Output the [x, y] coordinate of the center of the cell containing the given text.  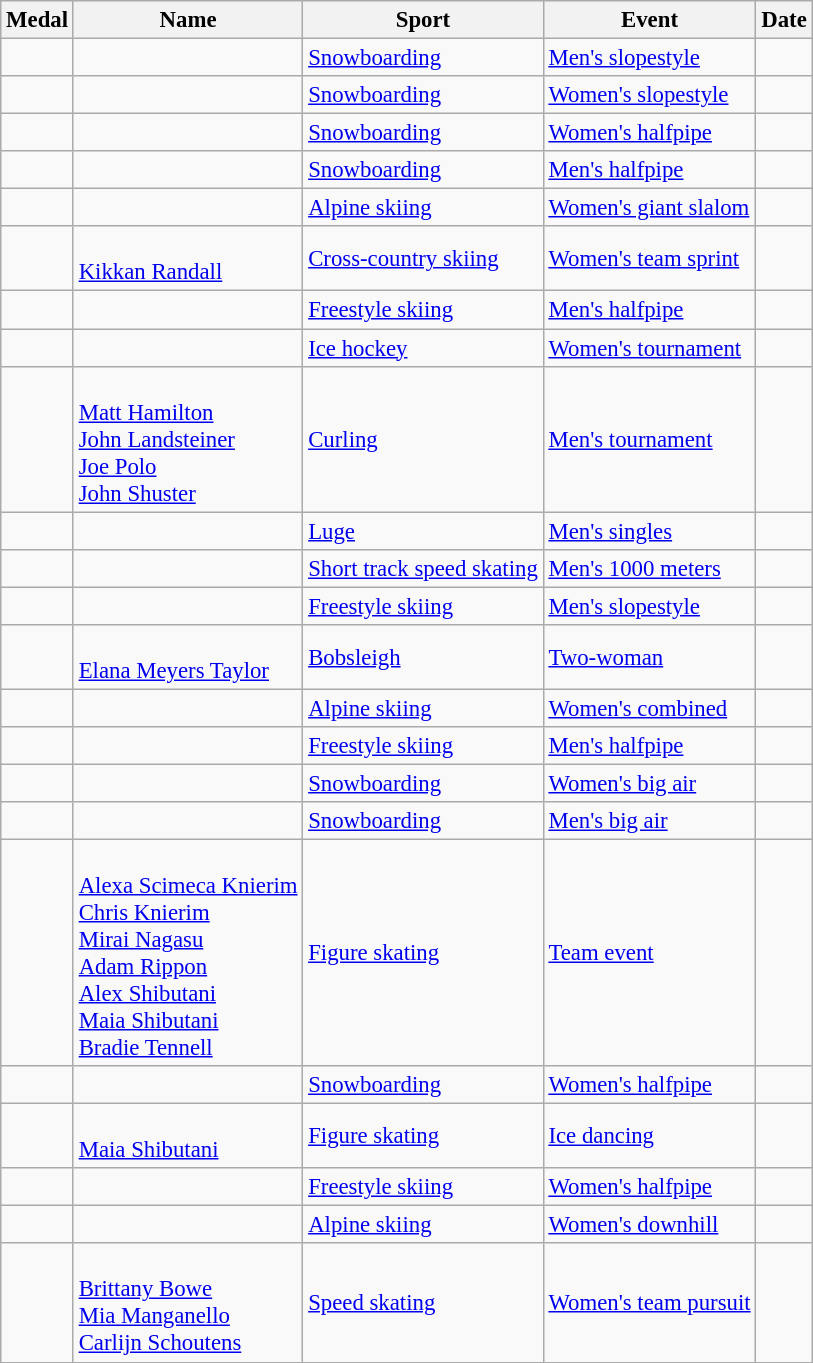
Women's downhill [650, 1225]
Team event [650, 954]
Women's big air [650, 783]
Name [188, 20]
Alexa Scimeca KnierimChris KnierimMirai NagasuAdam RipponAlex ShibutaniMaia ShibutaniBradie Tennell [188, 954]
Cross-country skiing [423, 258]
Men's singles [650, 531]
Sport [423, 20]
Women's team pursuit [650, 1304]
Women's giant slalom [650, 208]
Women's tournament [650, 348]
Maia Shibutani [188, 1136]
Bobsleigh [423, 658]
Ice hockey [423, 348]
Men's tournament [650, 439]
Women's slopestyle [650, 95]
Men's 1000 meters [650, 568]
Brittany BoweMia ManganelloCarlijn Schoutens [188, 1304]
Women's team sprint [650, 258]
Luge [423, 531]
Two-woman [650, 658]
Women's combined [650, 708]
Ice dancing [650, 1136]
Elana Meyers Taylor [188, 658]
Men's big air [650, 821]
Matt HamiltonJohn LandsteinerJoe PoloJohn Shuster [188, 439]
Speed skating [423, 1304]
Short track speed skating [423, 568]
Medal [38, 20]
Date [784, 20]
Kikkan Randall [188, 258]
Event [650, 20]
Curling [423, 439]
